Identify which cell holds the provided text, then report its [X, Y] central coordinate. 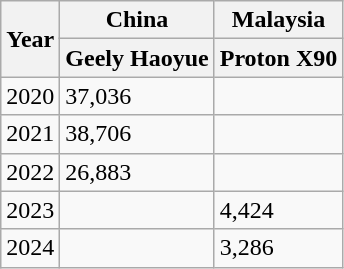
Malaysia [278, 20]
38,706 [137, 134]
2020 [30, 96]
Geely Haoyue [137, 58]
2023 [30, 210]
2021 [30, 134]
Year [30, 39]
3,286 [278, 248]
Proton X90 [278, 58]
2022 [30, 172]
China [137, 20]
2024 [30, 248]
37,036 [137, 96]
4,424 [278, 210]
26,883 [137, 172]
